Detect which cell encompasses the target text, then output its (x, y) center coordinate. 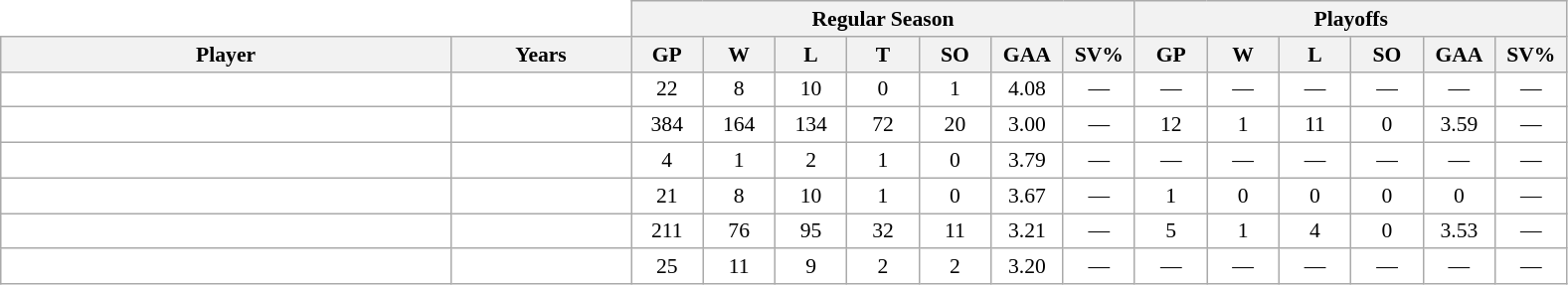
5 (1170, 231)
12 (1170, 125)
211 (667, 231)
384 (667, 125)
Years (541, 55)
25 (667, 267)
134 (810, 125)
Regular Season (883, 19)
32 (883, 231)
22 (667, 89)
72 (883, 125)
20 (955, 125)
3.67 (1027, 196)
164 (739, 125)
76 (739, 231)
9 (810, 267)
3.53 (1459, 231)
21 (667, 196)
4.08 (1027, 89)
3.00 (1027, 125)
3.79 (1027, 161)
3.20 (1027, 267)
3.21 (1027, 231)
3.59 (1459, 125)
T (883, 55)
Playoffs (1350, 19)
95 (810, 231)
Player (227, 55)
